Return the [x, y] coordinate for the center point of the cell that contains the specified text.  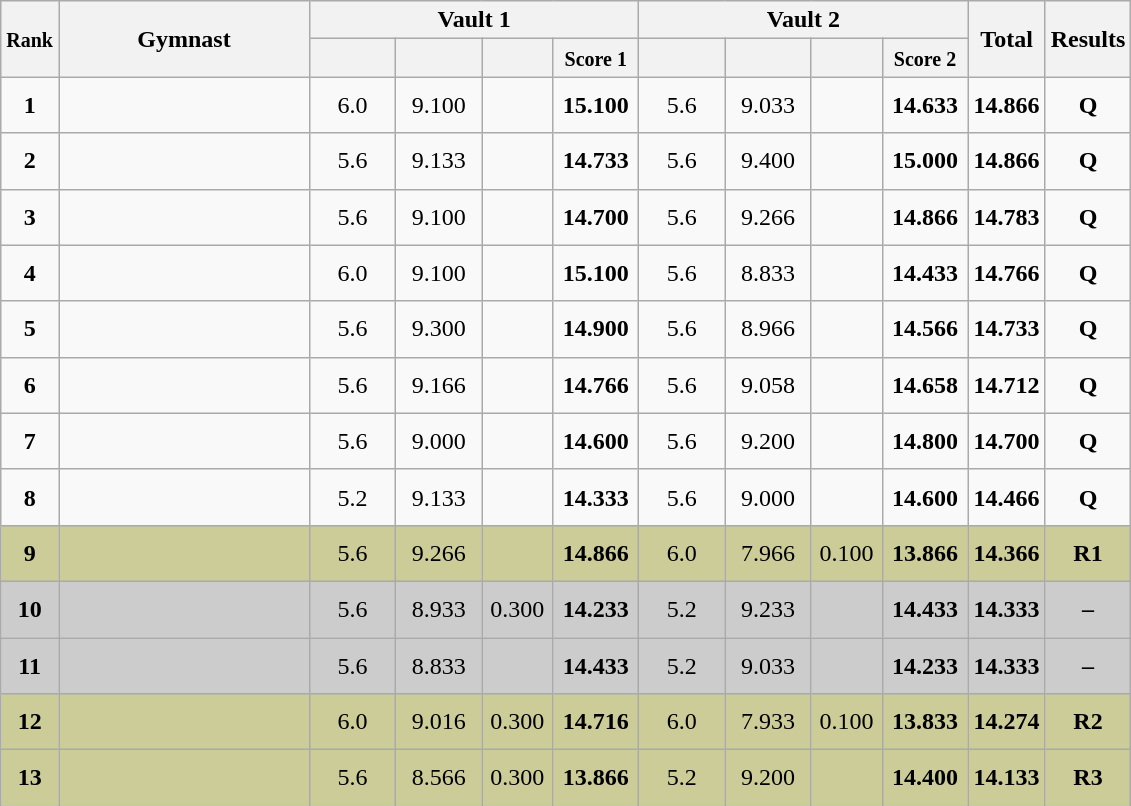
13.833 [925, 722]
9.233 [768, 609]
13 [30, 778]
Vault 1 [474, 20]
14.783 [1006, 217]
14.800 [925, 441]
R2 [1088, 722]
Total [1006, 39]
1 [30, 105]
14.400 [925, 778]
10 [30, 609]
8.933 [439, 609]
3 [30, 217]
14.633 [925, 105]
14.466 [1006, 497]
Score 1 [596, 58]
14.566 [925, 329]
Vault 2 [804, 20]
R1 [1088, 553]
7 [30, 441]
14.716 [596, 722]
8.566 [439, 778]
9.016 [439, 722]
9.166 [439, 385]
Score 2 [925, 58]
6 [30, 385]
7.933 [768, 722]
Rank [30, 39]
R3 [1088, 778]
4 [30, 273]
9.300 [439, 329]
14.274 [1006, 722]
8.966 [768, 329]
11 [30, 666]
14.658 [925, 385]
14.366 [1006, 553]
14.133 [1006, 778]
9.058 [768, 385]
2 [30, 161]
8 [30, 497]
Gymnast [184, 39]
5 [30, 329]
Results [1088, 39]
9 [30, 553]
12 [30, 722]
9.400 [768, 161]
14.900 [596, 329]
7.966 [768, 553]
15.000 [925, 161]
14.712 [1006, 385]
